Determine the (X, Y) coordinate at the center of the cell enclosing the given text.  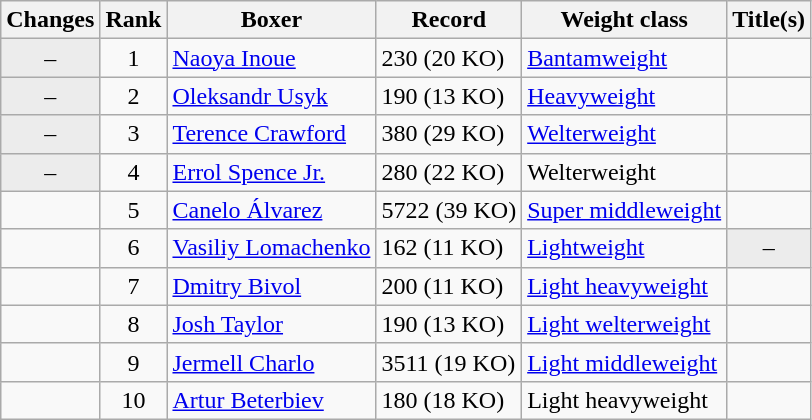
Jermell Charlo (272, 362)
2 (134, 96)
5 (134, 210)
Light welterweight (624, 324)
Weight class (624, 20)
Title(s) (769, 20)
4 (134, 172)
1 (134, 58)
Lightweight (624, 248)
3 (134, 134)
Canelo Álvarez (272, 210)
162 (11 KO) (449, 248)
Artur Beterbiev (272, 400)
6 (134, 248)
Dmitry Bivol (272, 286)
Rank (134, 20)
9 (134, 362)
8 (134, 324)
280 (22 KO) (449, 172)
Terence Crawford (272, 134)
Light middleweight (624, 362)
380 (29 KO) (449, 134)
10 (134, 400)
Vasiliy Lomachenko (272, 248)
Bantamweight (624, 58)
5722 (39 KO) (449, 210)
Boxer (272, 20)
Josh Taylor (272, 324)
Errol Spence Jr. (272, 172)
180 (18 KO) (449, 400)
Oleksandr Usyk (272, 96)
200 (11 KO) (449, 286)
7 (134, 286)
3511 (19 KO) (449, 362)
Record (449, 20)
Naoya Inoue (272, 58)
230 (20 KO) (449, 58)
Super middleweight (624, 210)
Changes (50, 20)
Heavyweight (624, 96)
